Locate the cell with the specified text and output its (x, y) center coordinate. 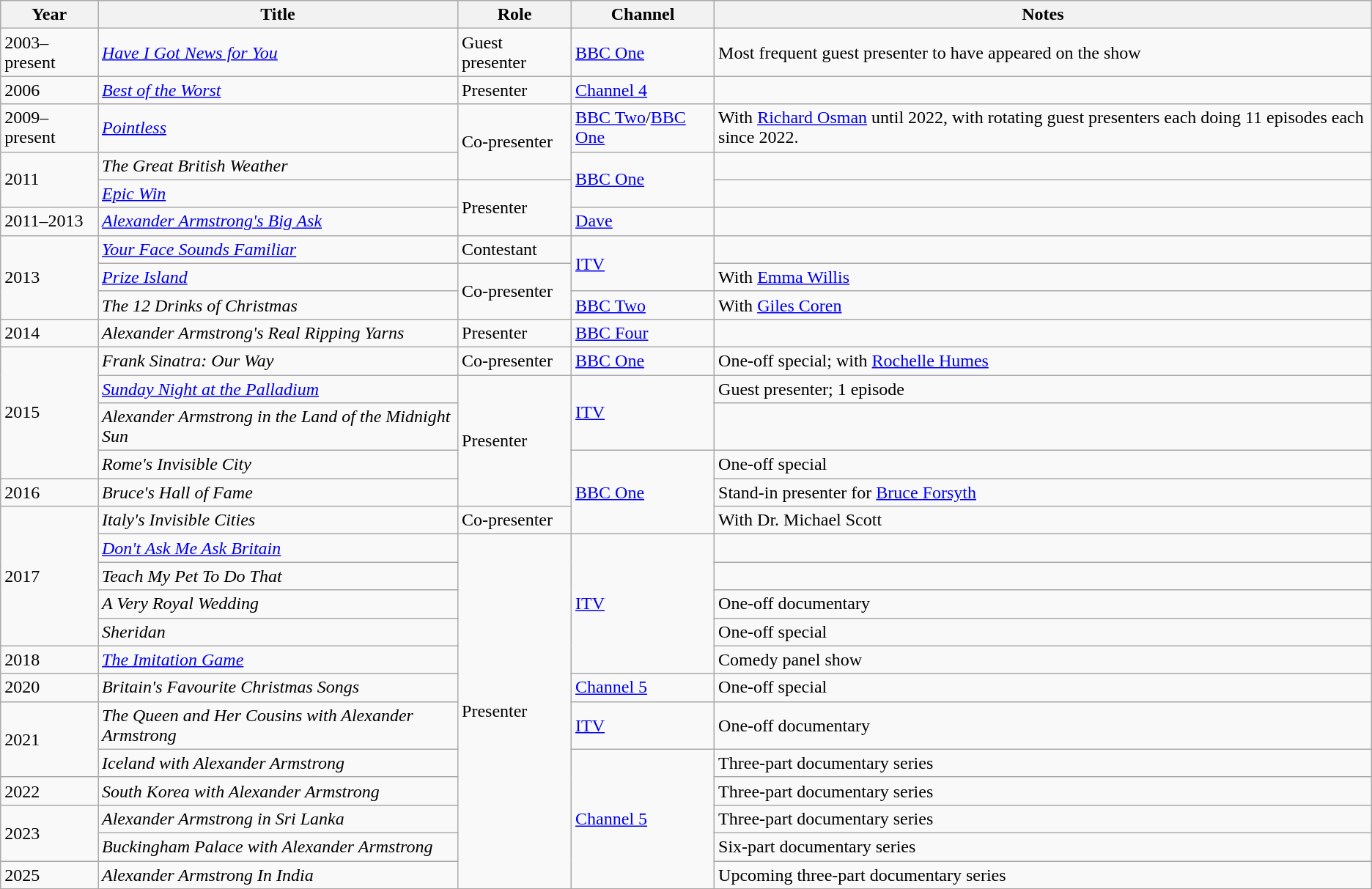
2020 (50, 687)
2023 (50, 833)
Alexander Armstrong's Big Ask (279, 221)
BBC Two (643, 305)
Guest presenter (514, 53)
2025 (50, 874)
Epic Win (279, 193)
Role (514, 15)
The Queen and Her Cousins with Alexander Armstrong (279, 726)
Your Face Sounds Familiar (279, 249)
Upcoming three-part documentary series (1044, 874)
Title (279, 15)
With Emma Willis (1044, 277)
BBC Two/BBC One (643, 128)
Channel (643, 15)
Year (50, 15)
Bruce's Hall of Fame (279, 493)
2021 (50, 739)
2018 (50, 660)
Italy's Invisible Cities (279, 520)
Six-part documentary series (1044, 846)
With Richard Osman until 2022, with rotating guest presenters each doing 11 episodes each since 2022. (1044, 128)
Stand-in presenter for Bruce Forsyth (1044, 493)
Most frequent guest presenter to have appeared on the show (1044, 53)
Don't Ask Me Ask Britain (279, 548)
Teach My Pet To Do That (279, 576)
BBC Four (643, 333)
2011–2013 (50, 221)
Dave (643, 221)
Alexander Armstrong in the Land of the Midnight Sun (279, 427)
2015 (50, 412)
With Dr. Michael Scott (1044, 520)
A Very Royal Wedding (279, 604)
Sunday Night at the Palladium (279, 389)
Contestant (514, 249)
With Giles Coren (1044, 305)
2011 (50, 180)
Channel 4 (643, 90)
Alexander Armstrong's Real Ripping Yarns (279, 333)
South Korea with Alexander Armstrong (279, 791)
2009–present (50, 128)
The Great British Weather (279, 166)
Buckingham Palace with Alexander Armstrong (279, 846)
2014 (50, 333)
2016 (50, 493)
Britain's Favourite Christmas Songs (279, 687)
Rome's Invisible City (279, 465)
Frank Sinatra: Our Way (279, 361)
2013 (50, 277)
2017 (50, 576)
The Imitation Game (279, 660)
Have I Got News for You (279, 53)
Notes (1044, 15)
Alexander Armstrong in Sri Lanka (279, 819)
Comedy panel show (1044, 660)
Best of the Worst (279, 90)
2022 (50, 791)
Alexander Armstrong In India (279, 874)
Guest presenter; 1 episode (1044, 389)
Pointless (279, 128)
Iceland with Alexander Armstrong (279, 763)
2006 (50, 90)
2003–present (50, 53)
One-off special; with Rochelle Humes (1044, 361)
Prize Island (279, 277)
The 12 Drinks of Christmas (279, 305)
Sheridan (279, 632)
